From the cell containing the given text, extract its center point as [x, y] coordinate. 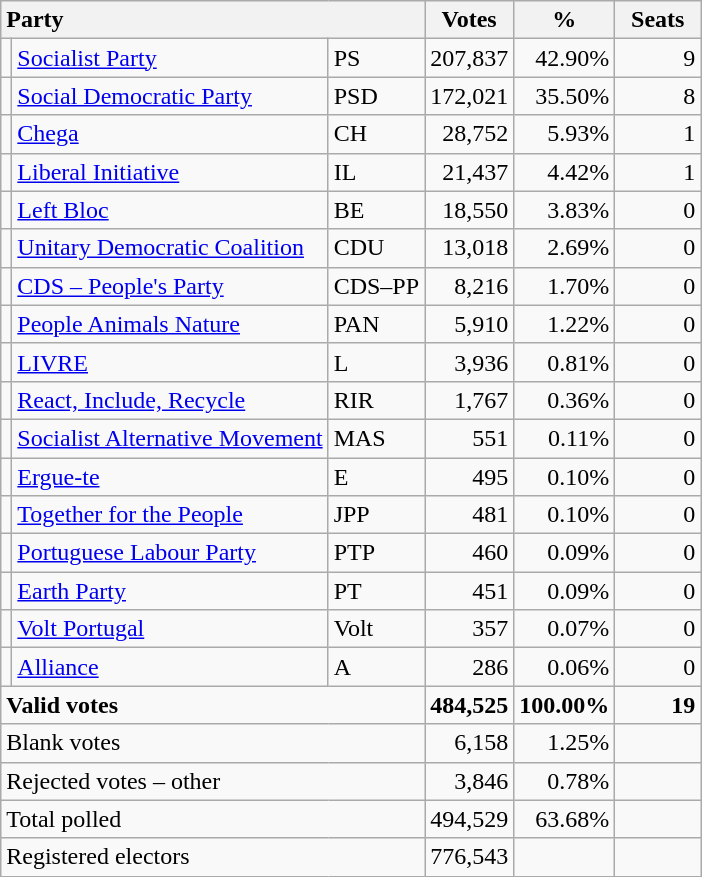
Party [213, 20]
172,021 [470, 96]
5,910 [470, 324]
Volt Portugal [170, 629]
8,216 [470, 286]
PTP [376, 553]
63.68% [564, 819]
8 [658, 96]
0.07% [564, 629]
460 [470, 553]
42.90% [564, 58]
L [376, 362]
2.69% [564, 248]
4.42% [564, 172]
Ergue-te [170, 477]
Chega [170, 134]
551 [470, 438]
CDS – People's Party [170, 286]
LIVRE [170, 362]
18,550 [470, 210]
CH [376, 134]
35.50% [564, 96]
451 [470, 591]
5.93% [564, 134]
Socialist Party [170, 58]
6,158 [470, 743]
Together for the People [170, 515]
MAS [376, 438]
207,837 [470, 58]
286 [470, 667]
Registered electors [213, 857]
Social Democratic Party [170, 96]
Seats [658, 20]
Volt [376, 629]
React, Include, Recycle [170, 400]
Unitary Democratic Coalition [170, 248]
RIR [376, 400]
494,529 [470, 819]
0.78% [564, 781]
481 [470, 515]
Alliance [170, 667]
CDU [376, 248]
PS [376, 58]
1.22% [564, 324]
100.00% [564, 705]
19 [658, 705]
BE [376, 210]
Blank votes [213, 743]
Earth Party [170, 591]
IL [376, 172]
Liberal Initiative [170, 172]
776,543 [470, 857]
JPP [376, 515]
Left Bloc [170, 210]
% [564, 20]
3,846 [470, 781]
PSD [376, 96]
28,752 [470, 134]
Socialist Alternative Movement [170, 438]
Total polled [213, 819]
357 [470, 629]
Votes [470, 20]
0.11% [564, 438]
495 [470, 477]
484,525 [470, 705]
13,018 [470, 248]
People Animals Nature [170, 324]
PAN [376, 324]
3.83% [564, 210]
Portuguese Labour Party [170, 553]
1.25% [564, 743]
CDS–PP [376, 286]
A [376, 667]
1.70% [564, 286]
Valid votes [213, 705]
3,936 [470, 362]
0.06% [564, 667]
9 [658, 58]
1,767 [470, 400]
PT [376, 591]
E [376, 477]
21,437 [470, 172]
0.81% [564, 362]
0.36% [564, 400]
Rejected votes – other [213, 781]
